Determine the [X, Y] coordinate at the center of the cell enclosing the given text.  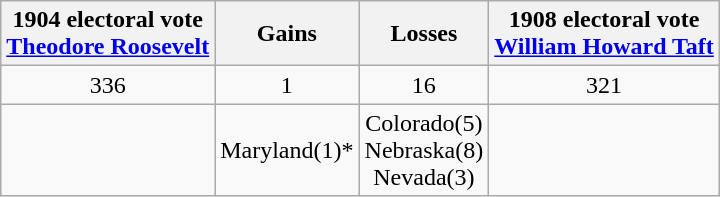
321 [604, 85]
1 [287, 85]
Colorado(5)Nebraska(8)Nevada(3) [424, 150]
336 [108, 85]
1904 electoral voteTheodore Roosevelt [108, 34]
Gains [287, 34]
1908 electoral voteWilliam Howard Taft [604, 34]
Maryland(1)* [287, 150]
Losses [424, 34]
16 [424, 85]
